From the cell containing the given text, extract its center point as [x, y] coordinate. 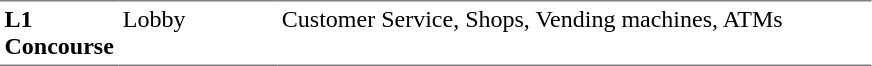
Lobby [198, 33]
Customer Service, Shops, Vending machines, ATMs [574, 33]
L1Concourse [59, 33]
